From the cell containing the given text, extract its center point as [x, y] coordinate. 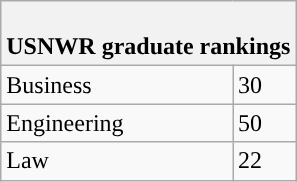
Engineering [117, 123]
Law [117, 161]
50 [264, 123]
22 [264, 161]
USNWR graduate rankings [148, 34]
Business [117, 85]
30 [264, 85]
